Return the (x, y) coordinate for the center point of the cell that contains the specified text.  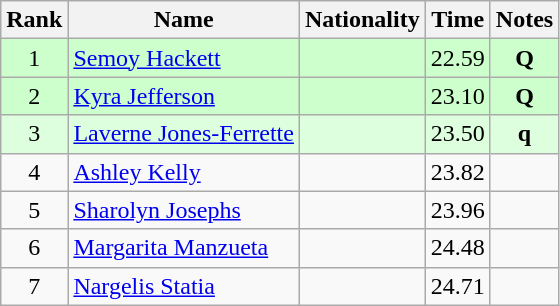
23.96 (458, 210)
q (524, 134)
24.71 (458, 286)
3 (34, 134)
6 (34, 248)
Ashley Kelly (184, 172)
2 (34, 96)
Sharolyn Josephs (184, 210)
Rank (34, 20)
Margarita Manzueta (184, 248)
22.59 (458, 58)
23.82 (458, 172)
5 (34, 210)
Nargelis Statia (184, 286)
4 (34, 172)
7 (34, 286)
24.48 (458, 248)
23.50 (458, 134)
Semoy Hackett (184, 58)
Time (458, 20)
1 (34, 58)
Name (184, 20)
23.10 (458, 96)
Notes (524, 20)
Nationality (362, 20)
Kyra Jefferson (184, 96)
Laverne Jones-Ferrette (184, 134)
